Locate the cell with the specified text and output its (X, Y) center coordinate. 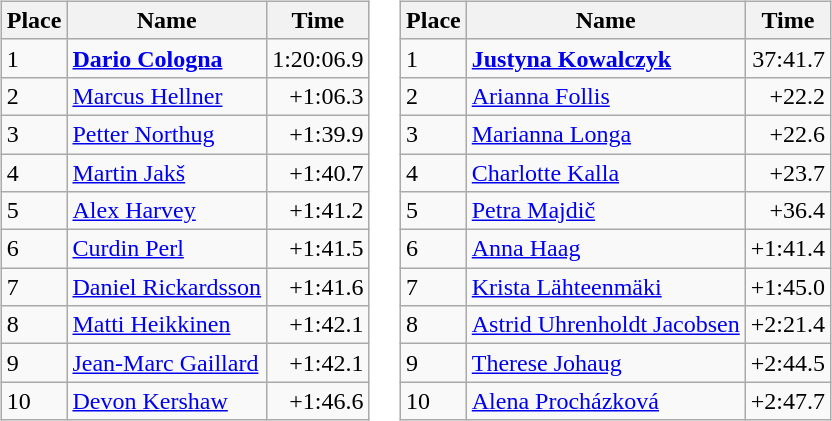
Devon Kershaw (167, 401)
Marianna Longa (606, 134)
+22.6 (788, 134)
+1:40.7 (318, 173)
Marcus Hellner (167, 96)
Matti Heikkinen (167, 325)
+22.2 (788, 96)
Petra Majdič (606, 211)
Anna Haag (606, 249)
+1:41.6 (318, 287)
Therese Johaug (606, 363)
Alex Harvey (167, 211)
+1:46.6 (318, 401)
37:41.7 (788, 58)
+1:39.9 (318, 134)
+1:41.5 (318, 249)
Krista Lähteenmäki (606, 287)
+23.7 (788, 173)
Curdin Perl (167, 249)
1:20:06.9 (318, 58)
+2:44.5 (788, 363)
+2:21.4 (788, 325)
+36.4 (788, 211)
Dario Cologna (167, 58)
Martin Jakš (167, 173)
+2:47.7 (788, 401)
Charlotte Kalla (606, 173)
Alena Procházková (606, 401)
Arianna Follis (606, 96)
+1:41.2 (318, 211)
Astrid Uhrenholdt Jacobsen (606, 325)
Jean-Marc Gaillard (167, 363)
+1:45.0 (788, 287)
Justyna Kowalczyk (606, 58)
+1:06.3 (318, 96)
Petter Northug (167, 134)
Daniel Rickardsson (167, 287)
+1:41.4 (788, 249)
